Find where the given text appears and provide that cell's center as (X, Y) coordinate. 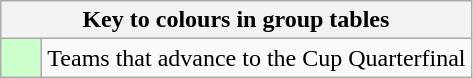
Teams that advance to the Cup Quarterfinal (256, 58)
Key to colours in group tables (236, 20)
